Pinpoint the cell where the given text exists, returning its [X, Y] midpoint coordinate. 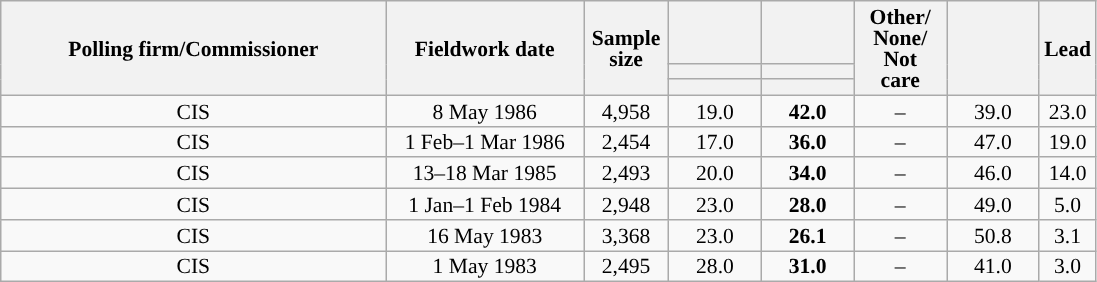
41.0 [992, 266]
3.0 [1068, 266]
2,948 [626, 204]
Fieldwork date [485, 48]
13–18 Mar 1985 [485, 174]
Other/None/Notcare [900, 48]
42.0 [808, 110]
50.8 [992, 236]
20.0 [716, 174]
17.0 [716, 142]
1 Jan–1 Feb 1984 [485, 204]
26.1 [808, 236]
3.1 [1068, 236]
47.0 [992, 142]
8 May 1986 [485, 110]
4,958 [626, 110]
49.0 [992, 204]
31.0 [808, 266]
16 May 1983 [485, 236]
Sample size [626, 48]
3,368 [626, 236]
2,454 [626, 142]
46.0 [992, 174]
2,495 [626, 266]
1 Feb–1 Mar 1986 [485, 142]
14.0 [1068, 174]
39.0 [992, 110]
36.0 [808, 142]
Lead [1068, 48]
34.0 [808, 174]
Polling firm/Commissioner [194, 48]
2,493 [626, 174]
1 May 1983 [485, 266]
5.0 [1068, 204]
